Extract the (X, Y) coordinate from the center of the cell holding the provided text.  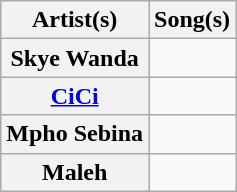
Maleh (75, 172)
Skye Wanda (75, 58)
Mpho Sebina (75, 134)
Song(s) (192, 20)
Artist(s) (75, 20)
CiCi (75, 96)
